Find where the given text appears and provide that cell's center as (x, y) coordinate. 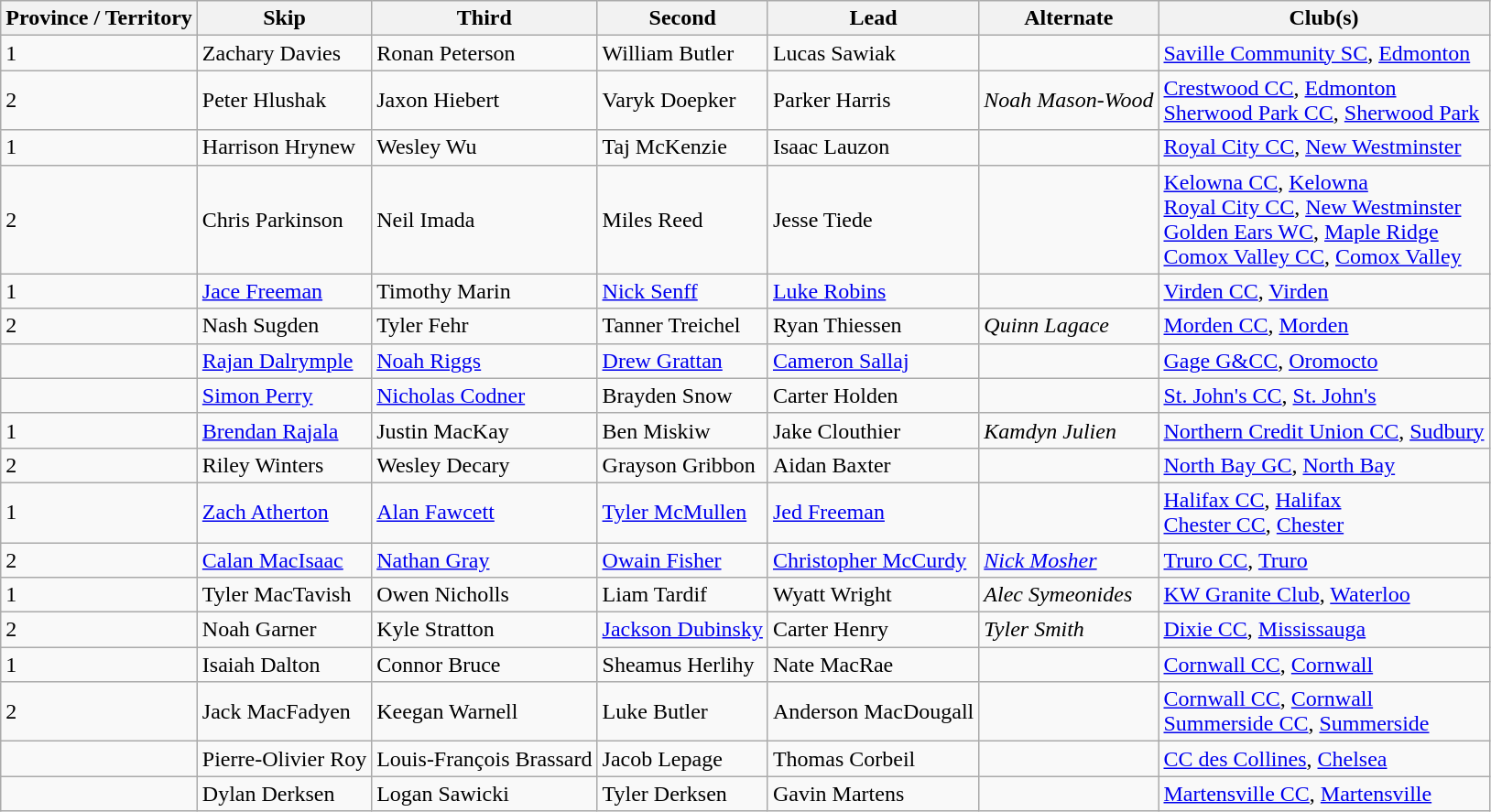
Chris Parkinson (284, 220)
Wyatt Wright (873, 595)
Alan Fawcett (484, 513)
CC des Collines, Chelsea (1324, 759)
Nick Senff (682, 291)
Zachary Davies (284, 53)
Kyle Stratton (484, 630)
Lead (873, 18)
Royal City CC, New Westminster (1324, 147)
Tyler Fehr (484, 326)
Crestwood CC, Edmonton Sherwood Park CC, Sherwood Park (1324, 101)
Owen Nicholls (484, 595)
Owain Fisher (682, 559)
Nathan Gray (484, 559)
Alec Symeonides (1069, 595)
Gage G&CC, Oromocto (1324, 361)
Jace Freeman (284, 291)
Alternate (1069, 18)
Logan Sawicki (484, 794)
Northern Credit Union CC, Sudbury (1324, 430)
Christopher McCurdy (873, 559)
Neil Imada (484, 220)
Parker Harris (873, 101)
Halifax CC, Halifax Chester CC, Chester (1324, 513)
Drew Grattan (682, 361)
Tyler McMullen (682, 513)
Tyler Derksen (682, 794)
Lucas Sawiak (873, 53)
Noah Mason-Wood (1069, 101)
Ryan Thiessen (873, 326)
Connor Bruce (484, 665)
Anderson MacDougall (873, 712)
Jackson Dubinsky (682, 630)
Louis-François Brassard (484, 759)
Jesse Tiede (873, 220)
Tanner Treichel (682, 326)
Taj McKenzie (682, 147)
Dixie CC, Mississauga (1324, 630)
Tyler Smith (1069, 630)
Keegan Warnell (484, 712)
Cameron Sallaj (873, 361)
Kelowna CC, Kelowna Royal City CC, New Westminster Golden Ears WC, Maple Ridge Comox Valley CC, Comox Valley (1324, 220)
Ben Miskiw (682, 430)
Noah Riggs (484, 361)
Martensville CC, Martensville (1324, 794)
Harrison Hrynew (284, 147)
Zach Atherton (284, 513)
Gavin Martens (873, 794)
Skip (284, 18)
Brendan Rajala (284, 430)
Jed Freeman (873, 513)
Luke Robins (873, 291)
Province / Territory (99, 18)
Club(s) (1324, 18)
Nicholas Codner (484, 395)
Wesley Wu (484, 147)
Isaac Lauzon (873, 147)
Quinn Lagace (1069, 326)
Calan MacIsaac (284, 559)
Jaxon Hiebert (484, 101)
Noah Garner (284, 630)
Isaiah Dalton (284, 665)
Aidan Baxter (873, 465)
Peter Hlushak (284, 101)
Truro CC, Truro (1324, 559)
Pierre-Olivier Roy (284, 759)
Carter Henry (873, 630)
Jacob Lepage (682, 759)
Second (682, 18)
Jake Clouthier (873, 430)
Liam Tardif (682, 595)
Riley Winters (284, 465)
Morden CC, Morden (1324, 326)
Cornwall CC, Cornwall (1324, 665)
Brayden Snow (682, 395)
Wesley Decary (484, 465)
Cornwall CC, Cornwall Summerside CC, Summerside (1324, 712)
Varyk Doepker (682, 101)
Miles Reed (682, 220)
Nash Sugden (284, 326)
North Bay GC, North Bay (1324, 465)
Timothy Marin (484, 291)
Kamdyn Julien (1069, 430)
Simon Perry (284, 395)
Jack MacFadyen (284, 712)
St. John's CC, St. John's (1324, 395)
Nate MacRae (873, 665)
Thomas Corbeil (873, 759)
Carter Holden (873, 395)
Nick Mosher (1069, 559)
Virden CC, Virden (1324, 291)
KW Granite Club, Waterloo (1324, 595)
Dylan Derksen (284, 794)
Justin MacKay (484, 430)
Grayson Gribbon (682, 465)
Luke Butler (682, 712)
Third (484, 18)
Sheamus Herlihy (682, 665)
Ronan Peterson (484, 53)
William Butler (682, 53)
Saville Community SC, Edmonton (1324, 53)
Rajan Dalrymple (284, 361)
Tyler MacTavish (284, 595)
